Return the [x, y] coordinate for the center point of the cell that contains the specified text.  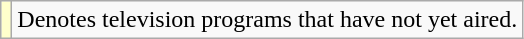
Denotes television programs that have not yet aired. [268, 20]
